Return the (X, Y) coordinate for the center point of the cell that contains the specified text.  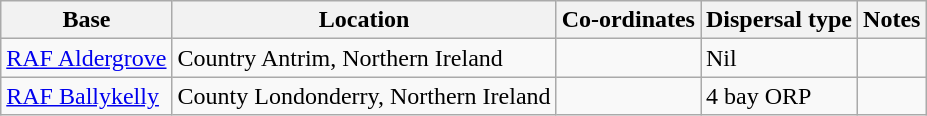
Location (364, 20)
RAF Ballykelly (86, 96)
4 bay ORP (778, 96)
Country Antrim, Northern Ireland (364, 58)
Nil (778, 58)
RAF Aldergrove (86, 58)
Notes (892, 20)
Base (86, 20)
Dispersal type (778, 20)
Co-ordinates (628, 20)
County Londonderry, Northern Ireland (364, 96)
